Determine the (x, y) coordinate at the center of the cell enclosing the given text.  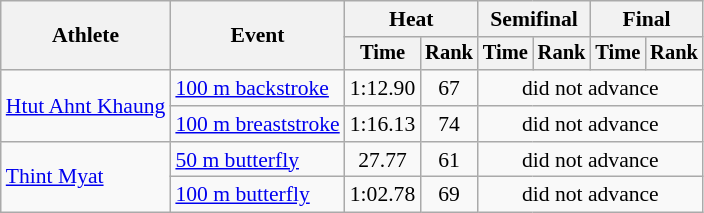
27.77 (382, 160)
Heat (412, 19)
1:16.13 (382, 124)
74 (449, 124)
1:12.90 (382, 88)
50 m butterfly (257, 160)
Event (257, 36)
Semifinal (534, 19)
69 (449, 195)
Athlete (86, 36)
1:02.78 (382, 195)
Final (646, 19)
Thint Myat (86, 178)
100 m backstroke (257, 88)
Htut Ahnt Khaung (86, 106)
61 (449, 160)
100 m butterfly (257, 195)
67 (449, 88)
100 m breaststroke (257, 124)
